Search for the cell housing the specified text and yield its [X, Y] center coordinate. 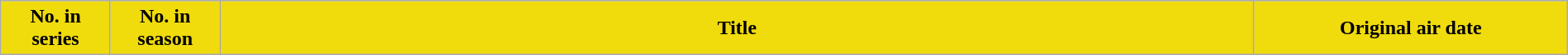
No. inseries [56, 28]
No. inseason [165, 28]
Title [737, 28]
Original air date [1411, 28]
